Locate the cell with the specified text and output its (x, y) center coordinate. 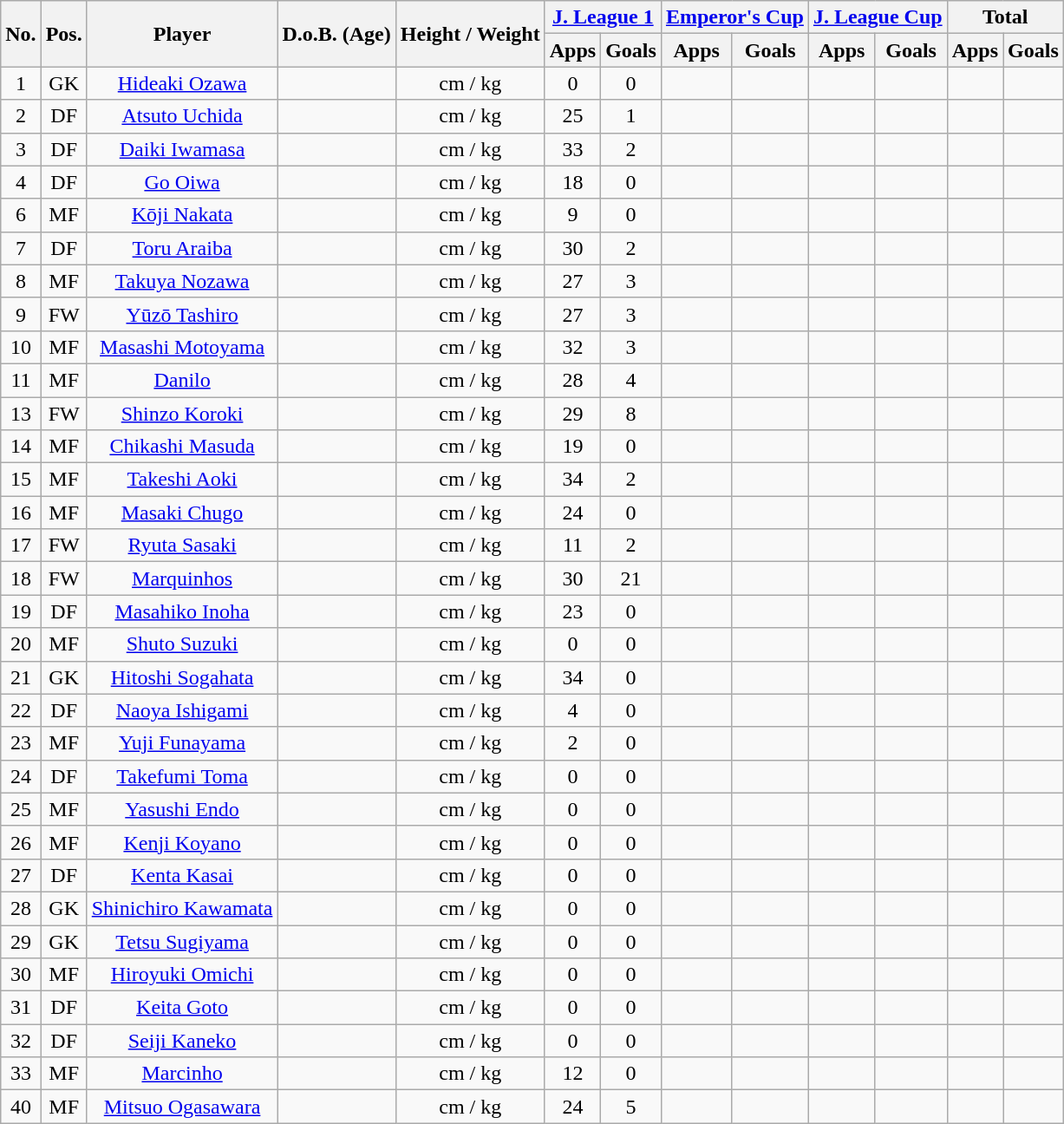
Kenji Koyano (182, 842)
Daiki Iwamasa (182, 149)
Pos. (64, 34)
15 (21, 480)
J. League Cup (878, 17)
Shinichiro Kawamata (182, 908)
No. (21, 34)
7 (21, 248)
14 (21, 447)
Go Oiwa (182, 182)
Player (182, 34)
Hitoshi Sogahata (182, 677)
Seiji Kaneko (182, 1041)
Keita Goto (182, 1008)
12 (572, 1074)
10 (21, 347)
40 (21, 1107)
Mitsuo Ogasawara (182, 1107)
Masashi Motoyama (182, 347)
Height / Weight (470, 34)
Shuto Suzuki (182, 644)
20 (21, 644)
Yuji Funayama (182, 743)
22 (21, 710)
Ryuta Sasaki (182, 546)
Takeshi Aoki (182, 480)
16 (21, 513)
Chikashi Masuda (182, 447)
Marquinhos (182, 578)
26 (21, 842)
Hiroyuki Omichi (182, 975)
Yūzō Tashiro (182, 314)
Total (1005, 17)
Shinzo Koroki (182, 414)
Tetsu Sugiyama (182, 941)
5 (631, 1107)
Marcinho (182, 1074)
31 (21, 1008)
Toru Araiba (182, 248)
17 (21, 546)
Danilo (182, 380)
Takefumi Toma (182, 776)
Emperor's Cup (734, 17)
Atsuto Uchida (182, 116)
Masahiko Inoha (182, 611)
6 (21, 215)
Yasushi Endo (182, 809)
Naoya Ishigami (182, 710)
Kenta Kasai (182, 875)
Masaki Chugo (182, 513)
J. League 1 (603, 17)
13 (21, 414)
D.o.B. (Age) (336, 34)
Takuya Nozawa (182, 281)
Kōji Nakata (182, 215)
Hideaki Ozawa (182, 83)
